Extract the (X, Y) coordinate from the center of the cell holding the provided text.  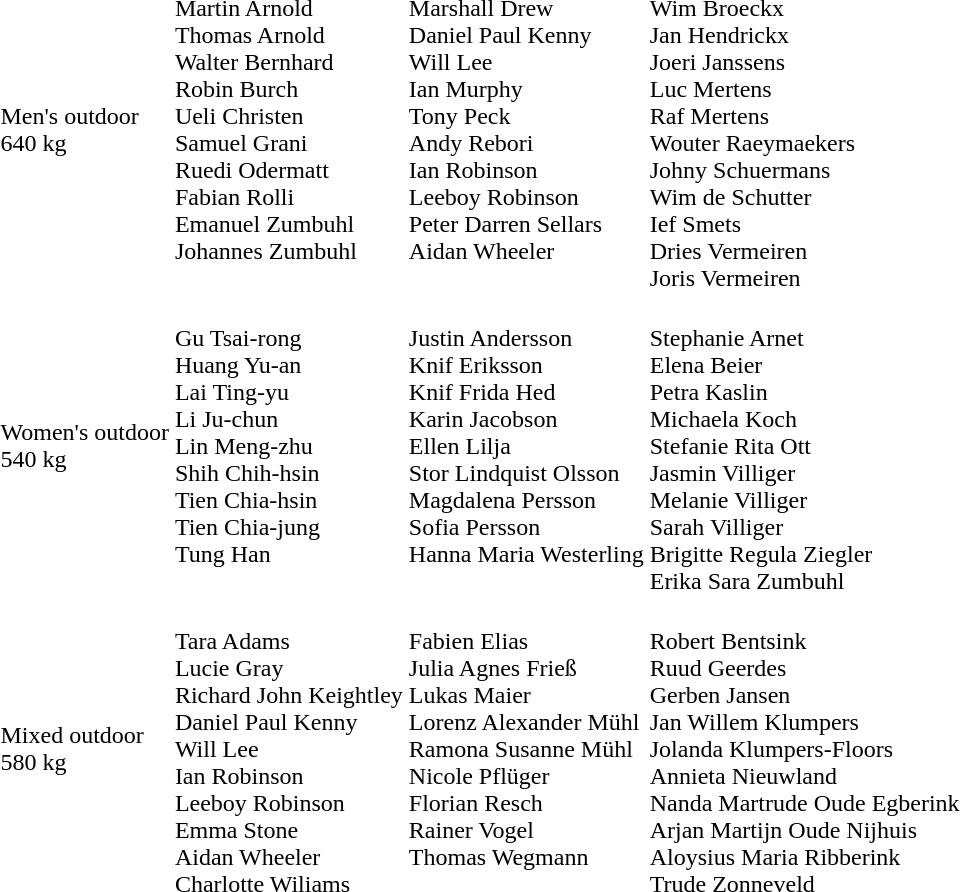
Justin AnderssonKnif ErikssonKnif Frida HedKarin JacobsonEllen LiljaStor Lindquist OlssonMagdalena PerssonSofia PerssonHanna Maria Westerling (526, 446)
Gu Tsai-rongHuang Yu-anLai Ting-yuLi Ju-chunLin Meng-zhuShih Chih-hsinTien Chia-hsinTien Chia-jungTung Han (288, 446)
